Determine the (X, Y) coordinate at the center of the cell enclosing the given text.  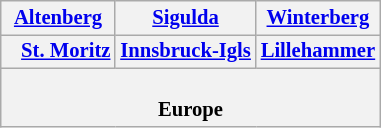
Lillehammer (318, 51)
Sigulda (185, 17)
Europe (190, 97)
Innsbruck-Igls (185, 51)
Altenberg (58, 17)
St. Moritz (58, 51)
Winterberg (318, 17)
